Extract the (X, Y) coordinate from the center of the cell holding the provided text.  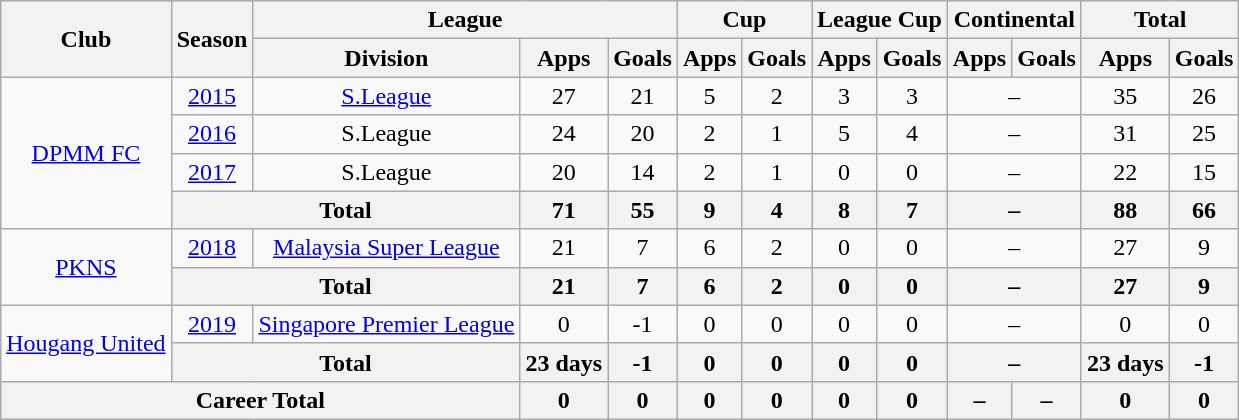
Hougang United (86, 343)
26 (1204, 96)
League Cup (880, 20)
2015 (212, 96)
PKNS (86, 267)
71 (564, 210)
Division (386, 58)
Singapore Premier League (386, 324)
Club (86, 39)
League (465, 20)
Career Total (260, 400)
66 (1204, 210)
2018 (212, 248)
2016 (212, 134)
Season (212, 39)
88 (1125, 210)
DPMM FC (86, 153)
35 (1125, 96)
15 (1204, 172)
Malaysia Super League (386, 248)
31 (1125, 134)
Cup (744, 20)
8 (844, 210)
55 (643, 210)
2019 (212, 324)
22 (1125, 172)
14 (643, 172)
24 (564, 134)
Continental (1014, 20)
25 (1204, 134)
2017 (212, 172)
